Return (x, y) of the center of cell containing provided text 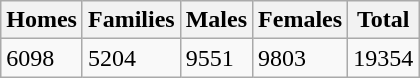
5204 (131, 58)
Homes (42, 20)
Males (216, 20)
6098 (42, 58)
9551 (216, 58)
9803 (300, 58)
Females (300, 20)
19354 (384, 58)
Families (131, 20)
Total (384, 20)
